Return [x, y] of the center of cell containing provided text 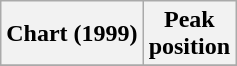
Chart (1999) [72, 34]
Peakposition [189, 34]
